Scan for the cell matching the given text and deliver its (x, y) coordinate at center. 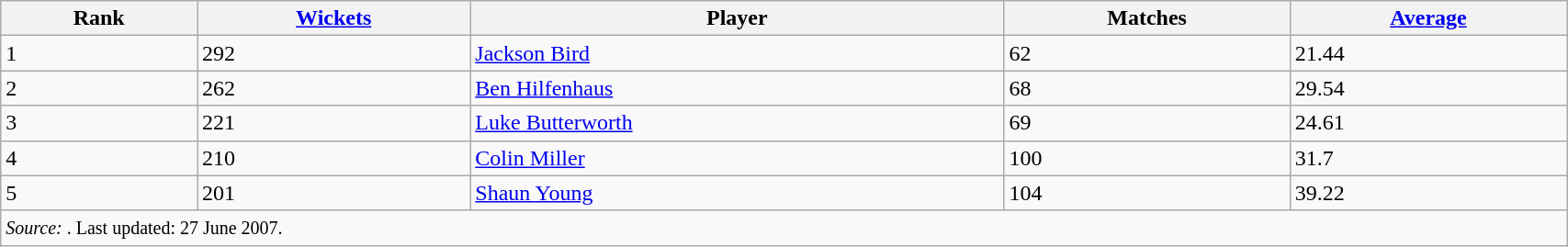
Colin Miller (737, 158)
262 (334, 88)
62 (1146, 53)
Luke Butterworth (737, 123)
Rank (99, 18)
Jackson Bird (737, 53)
Matches (1146, 18)
Average (1427, 18)
68 (1146, 88)
210 (334, 158)
2 (99, 88)
4 (99, 158)
292 (334, 53)
69 (1146, 123)
Source: . Last updated: 27 June 2007. (784, 228)
1 (99, 53)
21.44 (1427, 53)
Wickets (334, 18)
104 (1146, 193)
31.7 (1427, 158)
Ben Hilfenhaus (737, 88)
3 (99, 123)
24.61 (1427, 123)
Shaun Young (737, 193)
221 (334, 123)
100 (1146, 158)
39.22 (1427, 193)
Player (737, 18)
5 (99, 193)
201 (334, 193)
29.54 (1427, 88)
